From the cell containing the given text, extract its center point as [X, Y] coordinate. 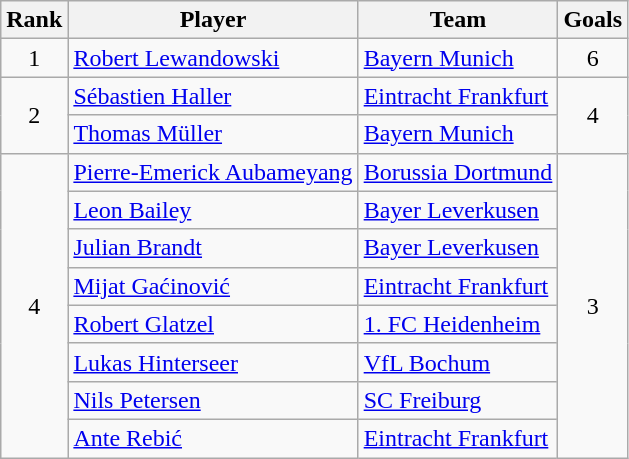
Lukas Hinterseer [213, 362]
Borussia Dortmund [458, 172]
Julian Brandt [213, 248]
Leon Bailey [213, 210]
Player [213, 20]
1 [34, 58]
Ante Rebić [213, 438]
Sébastien Haller [213, 96]
Thomas Müller [213, 134]
Team [458, 20]
3 [593, 305]
6 [593, 58]
Goals [593, 20]
Nils Petersen [213, 400]
Pierre-Emerick Aubameyang [213, 172]
Rank [34, 20]
Robert Lewandowski [213, 58]
Robert Glatzel [213, 324]
1. FC Heidenheim [458, 324]
SC Freiburg [458, 400]
VfL Bochum [458, 362]
Mijat Gaćinović [213, 286]
2 [34, 115]
